Scan for the cell matching the given text and deliver its [x, y] coordinate at center. 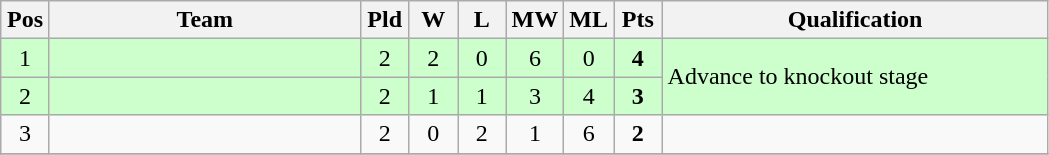
MW [535, 20]
Pos [26, 20]
W [434, 20]
Team [204, 20]
Pts [638, 20]
Qualification [855, 20]
L [482, 20]
ML [589, 20]
Advance to knockout stage [855, 77]
Pld [384, 20]
